Pinpoint the cell where the given text exists, returning its [X, Y] midpoint coordinate. 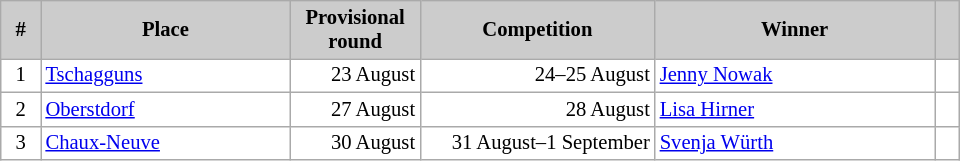
24–25 August [538, 75]
3 [21, 143]
Lisa Hirner [795, 109]
31 August–1 September [538, 143]
Oberstdorf [165, 109]
Chaux-Neuve [165, 143]
28 August [538, 109]
1 [21, 75]
Jenny Nowak [795, 75]
30 August [355, 143]
Svenja Würth [795, 143]
Winner [795, 29]
Competition [538, 29]
Tschagguns [165, 75]
Place [165, 29]
27 August [355, 109]
2 [21, 109]
# [21, 29]
23 August [355, 75]
Provisional round [355, 29]
